Return the (x, y) coordinate for the center point of the cell that contains the specified text.  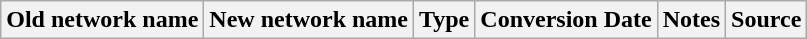
Notes (691, 20)
New network name (309, 20)
Conversion Date (566, 20)
Type (444, 20)
Source (766, 20)
Old network name (102, 20)
